Output the [X, Y] coordinate of the center of the cell containing the given text.  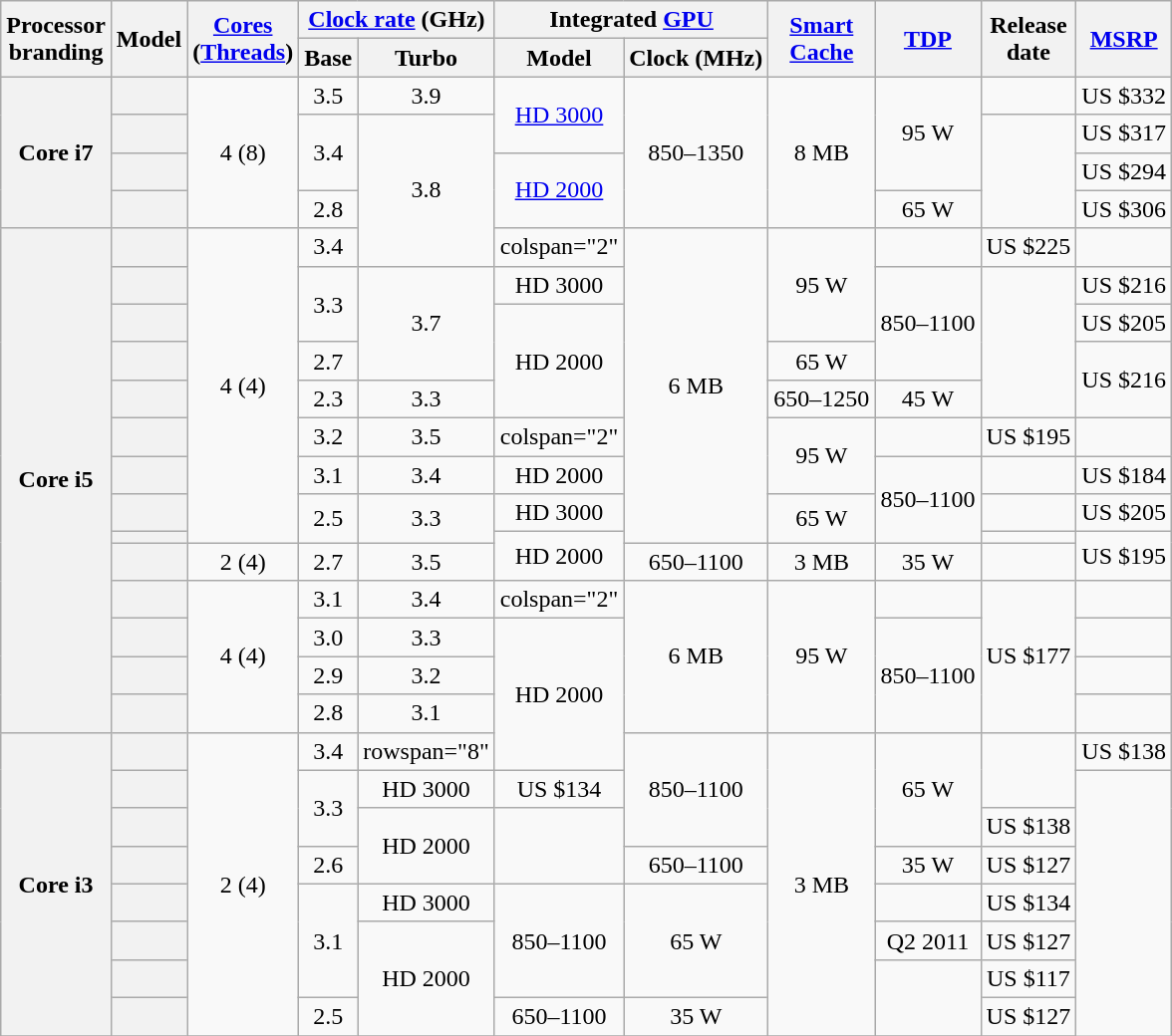
Core i7 [56, 152]
Processorbranding [56, 39]
Base [329, 58]
45 W [928, 398]
3.7 [427, 323]
US $117 [1028, 978]
Releasedate [1028, 39]
2.9 [329, 675]
4 (8) [243, 152]
Turbo [427, 58]
Core i3 [56, 884]
rowspan="8" [427, 751]
Cores(Threads) [243, 39]
Clock (MHz) [696, 58]
Integrated GPU [632, 20]
2.3 [329, 398]
8 MB [821, 152]
650–1250 [821, 398]
US $225 [1028, 247]
US $306 [1124, 209]
Q2 2011 [928, 940]
3.8 [427, 190]
US $294 [1124, 171]
US $317 [1124, 133]
3.9 [427, 96]
MSRP [1124, 39]
US $184 [1124, 475]
US $177 [1028, 656]
Clock rate (GHz) [397, 20]
Core i5 [56, 480]
3.0 [329, 638]
2.6 [329, 865]
SmartCache [821, 39]
TDP [928, 39]
US $332 [1124, 96]
850–1350 [696, 152]
